Output the (x, y) coordinate of the center of the cell containing the given text.  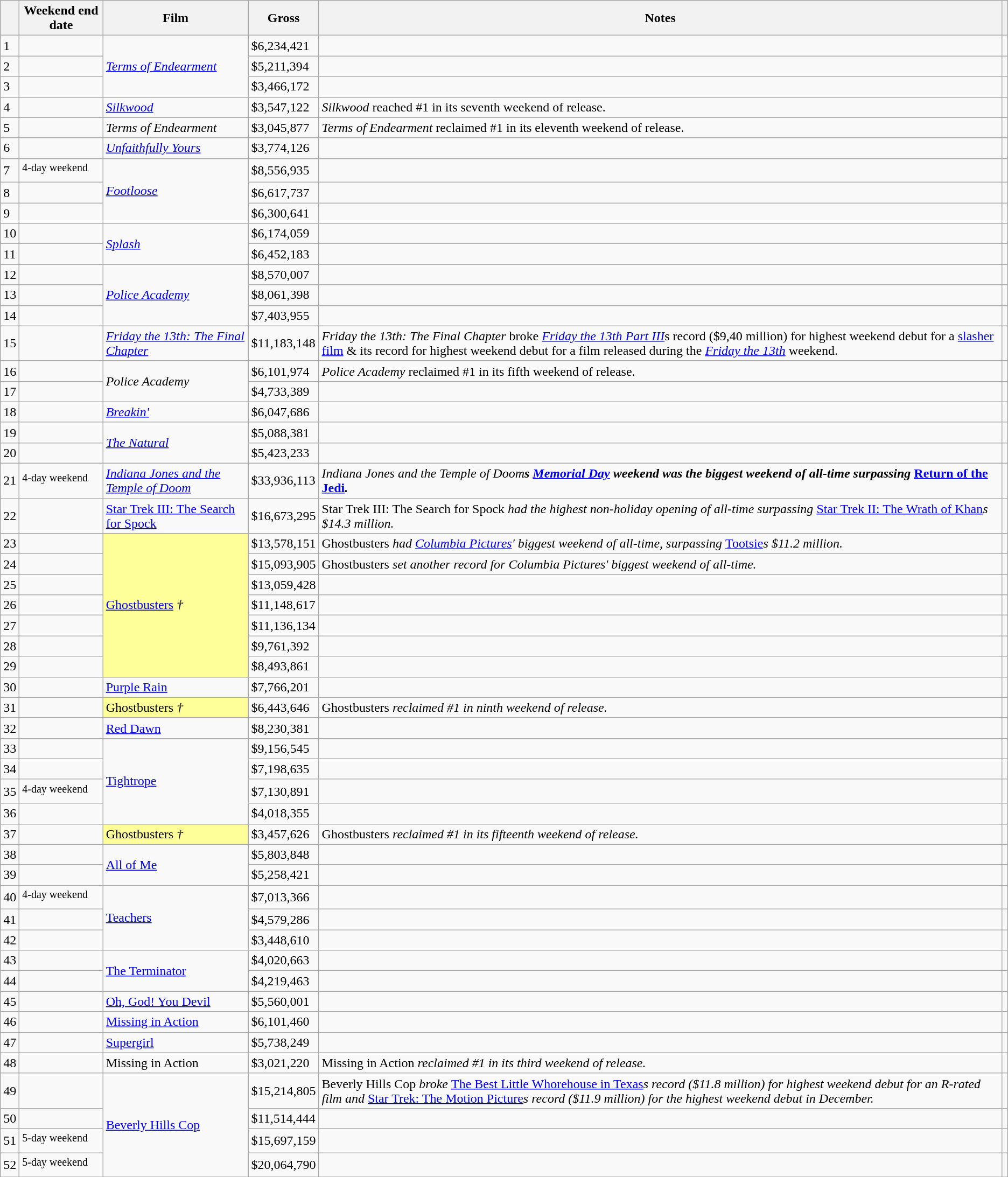
44 (10, 981)
28 (10, 646)
4 (10, 107)
19 (10, 432)
$20,064,790 (283, 1165)
9 (10, 213)
$6,617,737 (283, 193)
Beverly Hills Cop (176, 1125)
Ghostbusters reclaimed #1 in ninth weekend of release. (660, 707)
Star Trek III: The Search for Spock had the highest non-holiday opening of all-time surpassing Star Trek II: The Wrath of Khans $14.3 million. (660, 516)
$3,045,877 (283, 128)
Footloose (176, 191)
35 (10, 791)
47 (10, 1042)
$7,130,891 (283, 791)
$6,452,183 (283, 254)
Ghostbusters reclaimed #1 in its fifteenth weekend of release. (660, 834)
$3,547,122 (283, 107)
$6,047,686 (283, 412)
48 (10, 1063)
49 (10, 1091)
$4,020,663 (283, 961)
$33,936,113 (283, 481)
$8,493,861 (283, 667)
$6,174,059 (283, 234)
17 (10, 391)
All of Me (176, 865)
$11,183,148 (283, 344)
Ghostbusters had Columbia Pictures' biggest weekend of all-time, surpassing Tootsies $11.2 million. (660, 544)
$5,423,233 (283, 453)
5 (10, 128)
$5,560,001 (283, 1001)
33 (10, 748)
Star Trek III: The Search for Spock (176, 516)
23 (10, 544)
7 (10, 170)
15 (10, 344)
$16,673,295 (283, 516)
$8,230,381 (283, 728)
31 (10, 707)
Silkwood (176, 107)
40 (10, 897)
$9,761,392 (283, 646)
Film (176, 18)
$5,211,394 (283, 66)
$6,443,646 (283, 707)
26 (10, 605)
$8,570,007 (283, 275)
$4,733,389 (283, 391)
1 (10, 46)
13 (10, 295)
52 (10, 1165)
20 (10, 453)
$11,148,617 (283, 605)
41 (10, 920)
$15,214,805 (283, 1091)
14 (10, 316)
Teachers (176, 917)
$15,093,905 (283, 564)
$13,059,428 (283, 585)
38 (10, 854)
$3,466,172 (283, 87)
$3,021,220 (283, 1063)
$8,556,935 (283, 170)
50 (10, 1118)
Friday the 13th: The Final Chapter (176, 344)
Gross (283, 18)
$6,234,421 (283, 46)
The Terminator (176, 971)
51 (10, 1140)
42 (10, 940)
18 (10, 412)
$7,403,955 (283, 316)
Oh, God! You Devil (176, 1001)
29 (10, 667)
$6,101,974 (283, 371)
24 (10, 564)
$7,198,635 (283, 769)
Police Academy reclaimed #1 in its fifth weekend of release. (660, 371)
$5,258,421 (283, 875)
43 (10, 961)
Splash (176, 244)
Missing in Action reclaimed #1 in its third weekend of release. (660, 1063)
Silkwood reached #1 in its seventh weekend of release. (660, 107)
$15,697,159 (283, 1140)
3 (10, 87)
Tightrope (176, 781)
Indiana Jones and the Temple of Dooms Memorial Day weekend was the biggest weekend of all-time surpassing Return of the Jedi. (660, 481)
$4,579,286 (283, 920)
11 (10, 254)
$5,088,381 (283, 432)
$11,514,444 (283, 1118)
$7,013,366 (283, 897)
Unfaithfully Yours (176, 148)
$3,448,610 (283, 940)
Purple Rain (176, 687)
$5,738,249 (283, 1042)
Terms of Endearment reclaimed #1 in its eleventh weekend of release. (660, 128)
Breakin' (176, 412)
$6,101,460 (283, 1022)
Indiana Jones and the Temple of Doom (176, 481)
21 (10, 481)
Supergirl (176, 1042)
25 (10, 585)
32 (10, 728)
2 (10, 66)
$4,018,355 (283, 814)
6 (10, 148)
$13,578,151 (283, 544)
36 (10, 814)
39 (10, 875)
$8,061,398 (283, 295)
16 (10, 371)
8 (10, 193)
Red Dawn (176, 728)
$9,156,545 (283, 748)
$6,300,641 (283, 213)
30 (10, 687)
12 (10, 275)
45 (10, 1001)
$4,219,463 (283, 981)
Weekend end date (61, 18)
$11,136,134 (283, 626)
27 (10, 626)
Notes (660, 18)
$3,774,126 (283, 148)
22 (10, 516)
46 (10, 1022)
$7,766,201 (283, 687)
37 (10, 834)
$5,803,848 (283, 854)
10 (10, 234)
The Natural (176, 443)
Ghostbusters set another record for Columbia Pictures' biggest weekend of all-time. (660, 564)
34 (10, 769)
$3,457,626 (283, 834)
